Scan for the cell matching the given text and deliver its [x, y] coordinate at center. 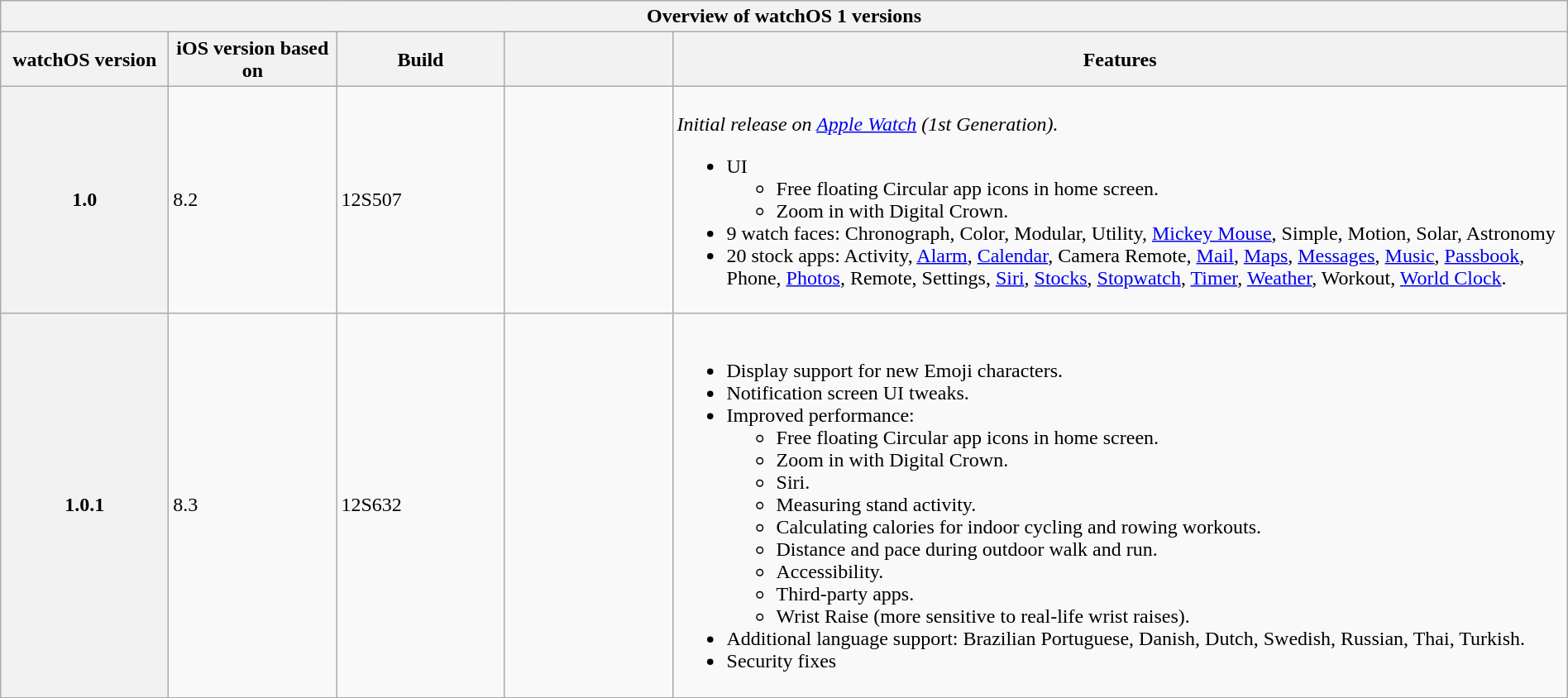
1.0.1 [84, 505]
Overview of watchOS 1 versions [784, 17]
iOS version based on [253, 60]
12S632 [420, 505]
Features [1120, 60]
1.0 [84, 200]
Build [420, 60]
watchOS version [84, 60]
12S507 [420, 200]
8.2 [253, 200]
8.3 [253, 505]
